Locate the cell with the specified text and output its (X, Y) center coordinate. 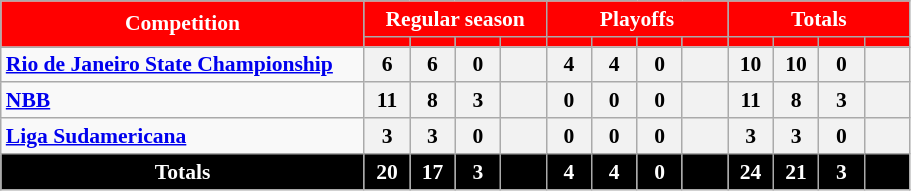
Competition (183, 24)
Rio de Janeiro State Championship (183, 65)
NBB (183, 101)
21 (796, 172)
17 (432, 172)
Liga Sudamericana (183, 136)
Regular season (455, 19)
24 (750, 172)
20 (386, 172)
Playoffs (637, 19)
